Pinpoint the cell where the given text exists, returning its [x, y] midpoint coordinate. 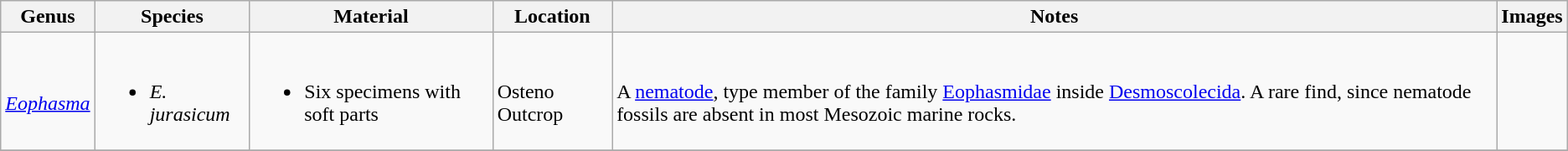
E. jurasicum [173, 91]
Notes [1055, 17]
Six specimens with soft parts [371, 91]
Genus [48, 17]
Osteno Outcrop [552, 91]
Location [552, 17]
Eophasma [48, 91]
Images [1532, 17]
Material [371, 17]
Species [173, 17]
